Provide the (X, Y) coordinate of the cell's center where the given text is located.  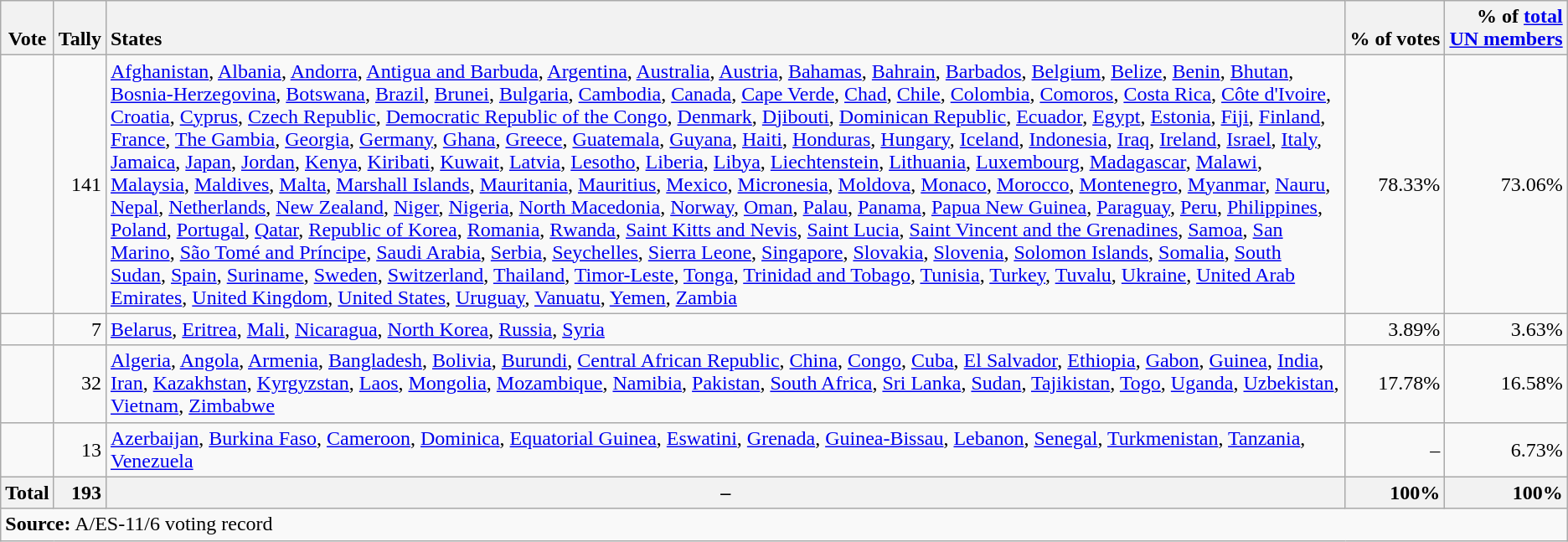
7 (80, 329)
141 (80, 184)
Total (28, 493)
States (725, 28)
% of totalUN members (1506, 28)
Source: A/ES-11/6 voting record (784, 524)
3.63% (1506, 329)
73.06% (1506, 184)
Tally (80, 28)
17.78% (1395, 384)
3.89% (1395, 329)
Vote (28, 28)
78.33% (1395, 184)
13 (80, 449)
% of votes (1395, 28)
Belarus, Eritrea, Mali, Nicaragua, North Korea, Russia, Syria (725, 329)
6.73% (1506, 449)
32 (80, 384)
193 (80, 493)
16.58% (1506, 384)
